Pinpoint the cell where the given text exists, returning its (X, Y) midpoint coordinate. 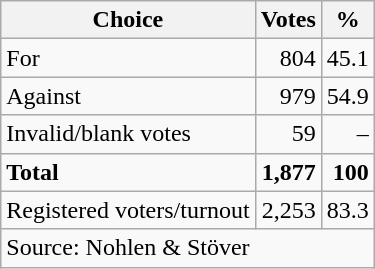
59 (288, 134)
Total (128, 172)
979 (288, 96)
Registered voters/turnout (128, 210)
54.9 (348, 96)
For (128, 58)
Invalid/blank votes (128, 134)
Against (128, 96)
83.3 (348, 210)
804 (288, 58)
– (348, 134)
100 (348, 172)
Choice (128, 20)
1,877 (288, 172)
% (348, 20)
45.1 (348, 58)
Source: Nohlen & Stöver (188, 248)
2,253 (288, 210)
Votes (288, 20)
